Provide the [X, Y] coordinate of the cell's center where the given text is located.  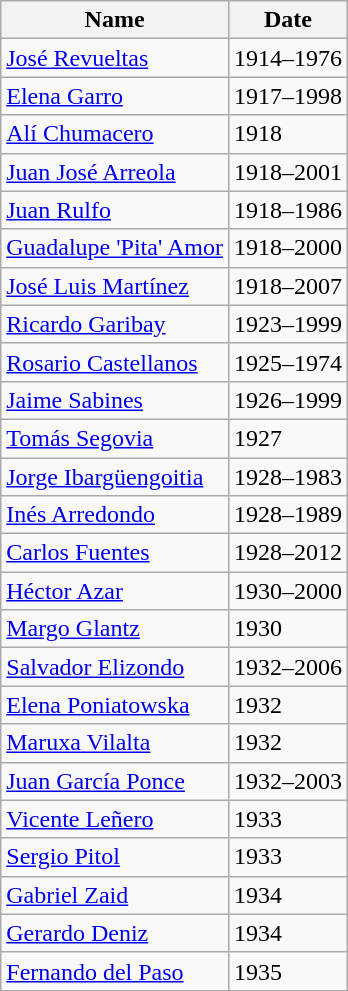
Carlos Fuentes [115, 553]
Ricardo Garibay [115, 324]
Rosario Castellanos [115, 362]
1925–1974 [288, 362]
Maruxa Vilalta [115, 743]
Juan José Arreola [115, 172]
1923–1999 [288, 324]
1928–1989 [288, 515]
José Revueltas [115, 58]
Jaime Sabines [115, 400]
Gabriel Zaid [115, 895]
1932–2003 [288, 781]
Salvador Elizondo [115, 667]
Date [288, 20]
1928–2012 [288, 553]
1927 [288, 438]
1918–2001 [288, 172]
Margo Glantz [115, 629]
1918–2007 [288, 286]
1930–2000 [288, 591]
1917–1998 [288, 96]
Tomás Segovia [115, 438]
Alí Chumacero [115, 134]
Vicente Leñero [115, 819]
Sergio Pitol [115, 857]
1918–1986 [288, 210]
1918 [288, 134]
Juan Rulfo [115, 210]
1935 [288, 971]
Héctor Azar [115, 591]
1926–1999 [288, 400]
1918–2000 [288, 248]
Elena Garro [115, 96]
Fernando del Paso [115, 971]
Juan García Ponce [115, 781]
1928–1983 [288, 477]
Inés Arredondo [115, 515]
Jorge Ibargüengoitia [115, 477]
1930 [288, 629]
José Luis Martínez [115, 286]
Name [115, 20]
1914–1976 [288, 58]
Gerardo Deniz [115, 933]
1932–2006 [288, 667]
Elena Poniatowska [115, 705]
Guadalupe 'Pita' Amor [115, 248]
